Return (X, Y) of the center of cell containing provided text 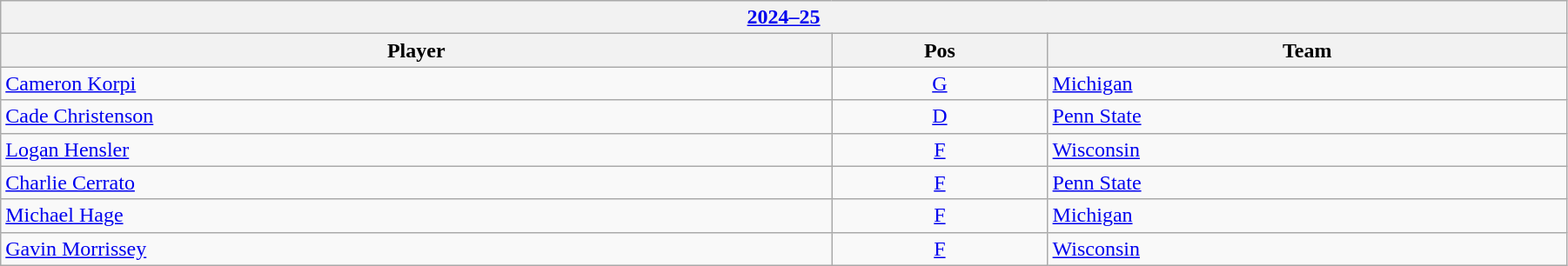
Pos (940, 50)
D (940, 116)
G (940, 83)
2024–25 (784, 17)
Michael Hage (416, 216)
Cameron Korpi (416, 83)
Charlie Cerrato (416, 183)
Player (416, 50)
Team (1307, 50)
Logan Hensler (416, 150)
Gavin Morrissey (416, 249)
Cade Christenson (416, 116)
